Extract the (X, Y) coordinate from the center of the cell holding the provided text.  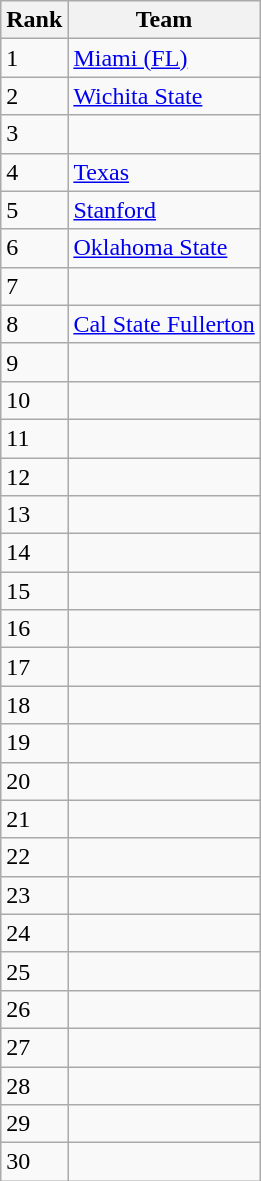
17 (34, 667)
Wichita State (164, 96)
8 (34, 324)
27 (34, 1047)
Stanford (164, 210)
6 (34, 248)
Team (164, 20)
30 (34, 1162)
Miami (FL) (164, 58)
15 (34, 591)
14 (34, 553)
12 (34, 477)
26 (34, 1009)
22 (34, 857)
Oklahoma State (164, 248)
9 (34, 362)
3 (34, 134)
Rank (34, 20)
13 (34, 515)
2 (34, 96)
10 (34, 400)
29 (34, 1124)
28 (34, 1085)
4 (34, 172)
1 (34, 58)
18 (34, 705)
25 (34, 971)
23 (34, 895)
7 (34, 286)
21 (34, 819)
11 (34, 438)
Texas (164, 172)
16 (34, 629)
Cal State Fullerton (164, 324)
5 (34, 210)
19 (34, 743)
24 (34, 933)
20 (34, 781)
